Locate the cell with the specified text and output its (X, Y) center coordinate. 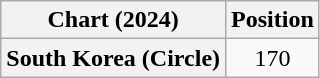
Position (273, 20)
170 (273, 58)
South Korea (Circle) (114, 58)
Chart (2024) (114, 20)
